From the cell containing the given text, extract its center point as [X, Y] coordinate. 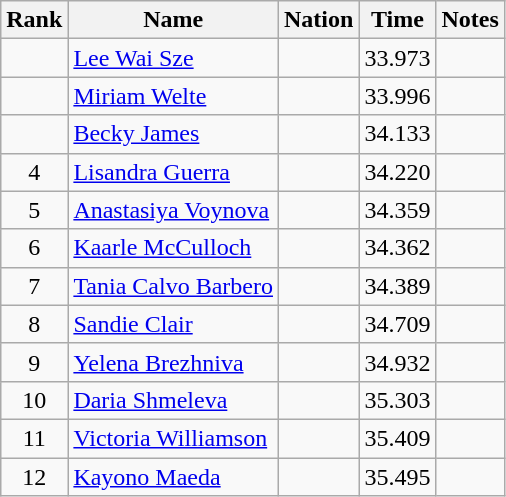
Name [174, 20]
Kaarle McCulloch [174, 248]
Tania Calvo Barbero [174, 286]
34.932 [398, 362]
8 [34, 324]
12 [34, 477]
5 [34, 210]
34.133 [398, 134]
Time [398, 20]
33.973 [398, 58]
Sandie Clair [174, 324]
34.359 [398, 210]
7 [34, 286]
Daria Shmeleva [174, 400]
Nation [319, 20]
Rank [34, 20]
34.362 [398, 248]
35.409 [398, 438]
Kayono Maeda [174, 477]
11 [34, 438]
Notes [470, 20]
Yelena Brezhniva [174, 362]
9 [34, 362]
Miriam Welte [174, 96]
35.495 [398, 477]
34.389 [398, 286]
33.996 [398, 96]
34.709 [398, 324]
6 [34, 248]
Anastasiya Voynova [174, 210]
4 [34, 172]
Becky James [174, 134]
Lisandra Guerra [174, 172]
10 [34, 400]
Victoria Williamson [174, 438]
34.220 [398, 172]
35.303 [398, 400]
Lee Wai Sze [174, 58]
